Capture the cell that displays the provided text and extract its (x, y) central coordinate. 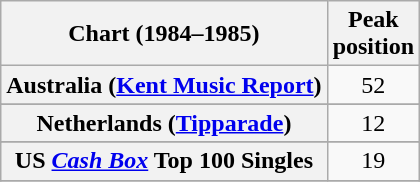
52 (373, 85)
Australia (Kent Music Report) (164, 85)
Netherlands (Tipparade) (164, 123)
US Cash Box Top 100 Singles (164, 161)
19 (373, 161)
12 (373, 123)
Peakposition (373, 34)
Chart (1984–1985) (164, 34)
